Scan for the cell matching the given text and deliver its (x, y) coordinate at center. 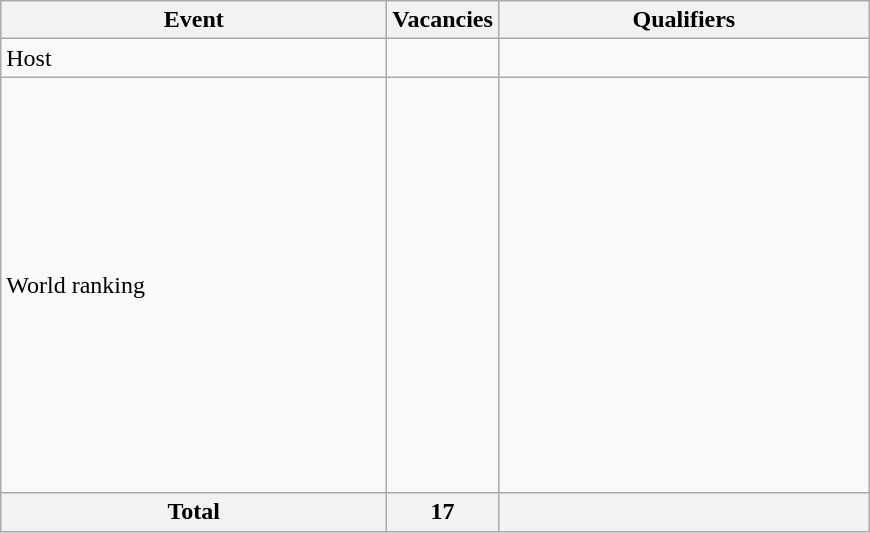
Event (194, 20)
Qualifiers (684, 20)
World ranking (194, 285)
Vacancies (443, 20)
Host (194, 58)
17 (443, 512)
Total (194, 512)
